Capture the cell that displays the provided text and extract its [X, Y] central coordinate. 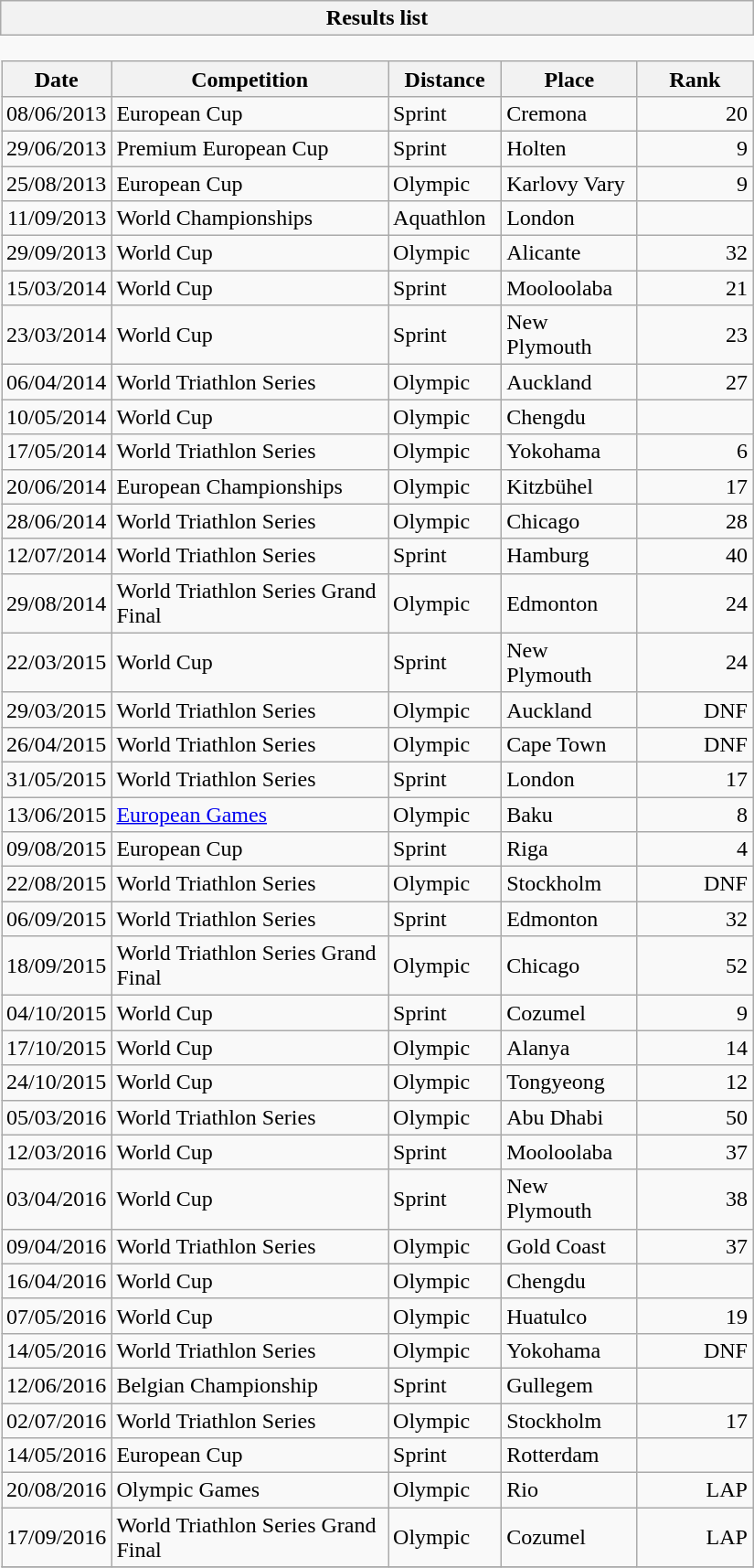
22/08/2015 [57, 884]
19 [695, 1316]
50 [695, 1117]
Tongyeong [569, 1083]
Alanya [569, 1048]
6 [695, 452]
Huatulco [569, 1316]
Olympic Games [250, 1490]
38 [695, 1200]
Kitzbühel [569, 486]
Distance [445, 79]
Hamburg [569, 556]
26/04/2015 [57, 744]
12/07/2014 [57, 556]
07/05/2016 [57, 1316]
Aquathlon [445, 219]
03/04/2016 [57, 1200]
10/05/2014 [57, 417]
Results list [377, 18]
Rank [695, 79]
28 [695, 521]
Date [57, 79]
24/10/2015 [57, 1083]
21 [695, 288]
20/06/2014 [57, 486]
29/03/2015 [57, 709]
Karlovy Vary [569, 184]
09/04/2016 [57, 1246]
13/06/2015 [57, 815]
Rio [569, 1490]
52 [695, 965]
European Games [250, 815]
29/06/2013 [57, 148]
Competition [250, 79]
Cape Town [569, 744]
Abu Dhabi [569, 1117]
Holten [569, 148]
Cremona [569, 113]
15/03/2014 [57, 288]
06/09/2015 [57, 919]
Gold Coast [569, 1246]
06/04/2014 [57, 382]
08/06/2013 [57, 113]
17/09/2016 [57, 1538]
16/04/2016 [57, 1281]
28/06/2014 [57, 521]
40 [695, 556]
23 [695, 335]
23/03/2014 [57, 335]
20 [695, 113]
20/08/2016 [57, 1490]
31/05/2015 [57, 779]
18/09/2015 [57, 965]
17/10/2015 [57, 1048]
12/03/2016 [57, 1152]
12/06/2016 [57, 1385]
02/07/2016 [57, 1420]
Alicante [569, 253]
Place [569, 79]
Baku [569, 815]
European Championships [250, 486]
25/08/2013 [57, 184]
11/09/2013 [57, 219]
27 [695, 382]
04/10/2015 [57, 1013]
12 [695, 1083]
Rotterdam [569, 1456]
05/03/2016 [57, 1117]
14 [695, 1048]
Premium European Cup [250, 148]
09/08/2015 [57, 849]
17/05/2014 [57, 452]
Gullegem [569, 1385]
29/08/2014 [57, 603]
Belgian Championship [250, 1385]
World Championships [250, 219]
Riga [569, 849]
8 [695, 815]
29/09/2013 [57, 253]
4 [695, 849]
22/03/2015 [57, 662]
